Return (x, y) of the center of cell containing provided text 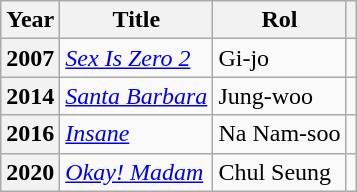
Jung-woo (280, 96)
Insane (136, 134)
2020 (30, 172)
2007 (30, 58)
Gi-jo (280, 58)
Na Nam-soo (280, 134)
2016 (30, 134)
Okay! Madam (136, 172)
Chul Seung (280, 172)
Rol (280, 20)
Sex Is Zero 2 (136, 58)
2014 (30, 96)
Santa Barbara (136, 96)
Title (136, 20)
Year (30, 20)
